Return (X, Y) of the center of cell containing provided text 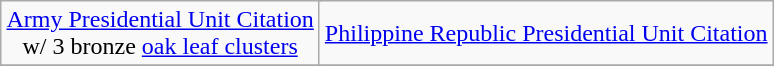
Philippine Republic Presidential Unit Citation (546, 34)
Army Presidential Unit Citationw/ 3 bronze oak leaf clusters (160, 34)
